Scan for the cell matching the given text and deliver its (X, Y) coordinate at center. 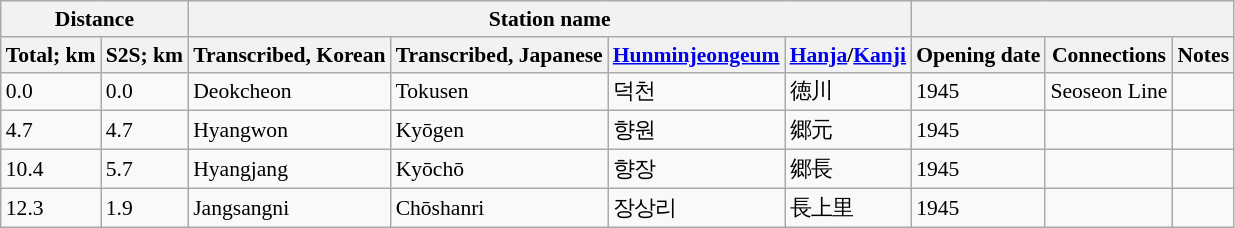
장상리 (696, 208)
Opening date (978, 55)
Hyangwon (289, 130)
Total; km (51, 55)
Kyōgen (500, 130)
郷元 (848, 130)
Kyōchō (500, 170)
郷長 (848, 170)
1.9 (145, 208)
Transcribed, Korean (289, 55)
徳川 (848, 92)
Notes (1203, 55)
Deokcheon (289, 92)
Connections (1108, 55)
향원 (696, 130)
5.7 (145, 170)
10.4 (51, 170)
長上里 (848, 208)
Hyangjang (289, 170)
Distance (94, 19)
Tokusen (500, 92)
Hanja/Kanji (848, 55)
Station name (550, 19)
덕천 (696, 92)
Chōshanri (500, 208)
S2S; km (145, 55)
향장 (696, 170)
Seoseon Line (1108, 92)
12.3 (51, 208)
Transcribed, Japanese (500, 55)
Jangsangni (289, 208)
Hunminjeongeum (696, 55)
